Determine the (X, Y) coordinate at the center of the cell enclosing the given text.  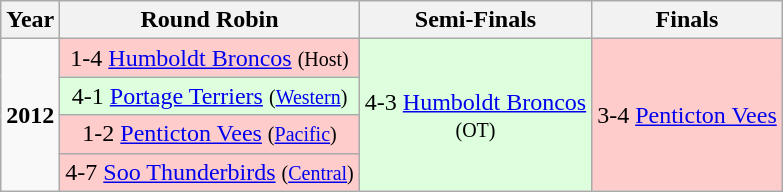
4-7 Soo Thunderbirds (Central) (210, 172)
4-1 Portage Terriers (Western) (210, 96)
Finals (688, 20)
4-3 Humboldt Broncos (OT) (475, 115)
1-4 Humboldt Broncos (Host) (210, 58)
Year (30, 20)
Round Robin (210, 20)
1-2 Penticton Vees (Pacific) (210, 134)
Semi-Finals (475, 20)
2012 (30, 115)
3-4 Penticton Vees (688, 115)
